For the text-containing cell, return its midpoint in (x, y) coordinate format. 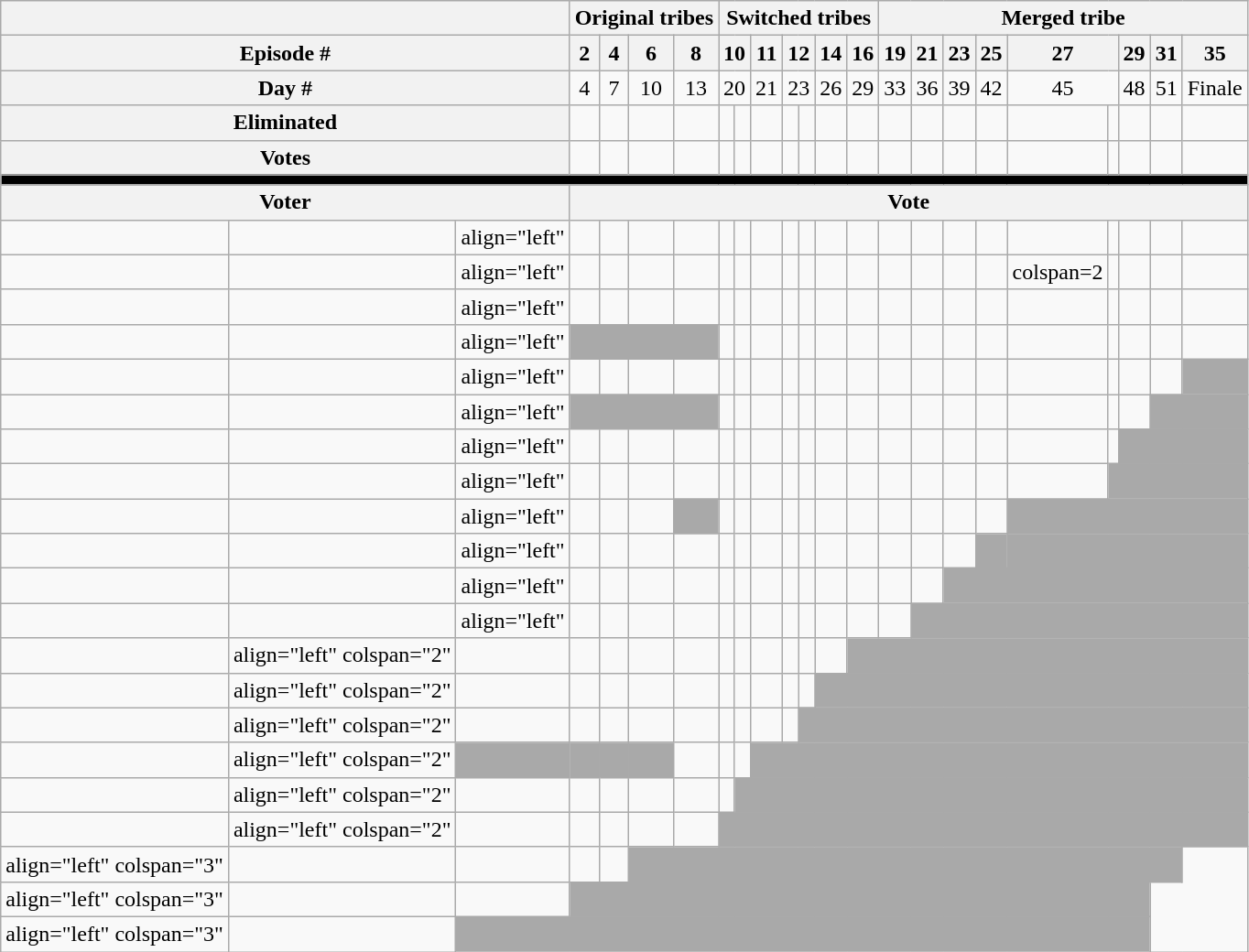
35 (1214, 53)
Day # (286, 88)
2 (584, 53)
27 (1062, 53)
45 (1062, 88)
Switched tribes (798, 18)
7 (614, 88)
25 (991, 53)
Voter (286, 202)
11 (767, 53)
48 (1134, 88)
Votes (286, 157)
12 (798, 53)
20 (734, 88)
6 (652, 53)
39 (960, 88)
31 (1167, 53)
14 (831, 53)
36 (927, 88)
51 (1167, 88)
Finale (1214, 88)
33 (896, 88)
42 (991, 88)
Original tribes (644, 18)
13 (696, 88)
8 (696, 53)
Merged tribe (1063, 18)
Episode # (286, 53)
16 (863, 53)
19 (896, 53)
Eliminated (286, 123)
colspan=2 (1058, 272)
26 (831, 88)
Vote (908, 202)
